Pinpoint the cell where the given text exists, returning its [x, y] midpoint coordinate. 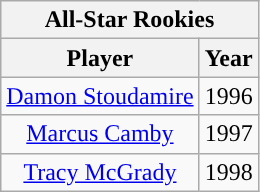
Tracy McGrady [100, 172]
Damon Stoudamire [100, 96]
Player [100, 58]
1996 [228, 96]
1998 [228, 172]
Marcus Camby [100, 134]
1997 [228, 134]
All-Star Rookies [130, 20]
Year [228, 58]
